Output the [X, Y] coordinate of the center of the cell containing the given text.  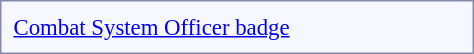
Combat System Officer badge [233, 27]
